Scan for the cell matching the given text and deliver its (x, y) coordinate at center. 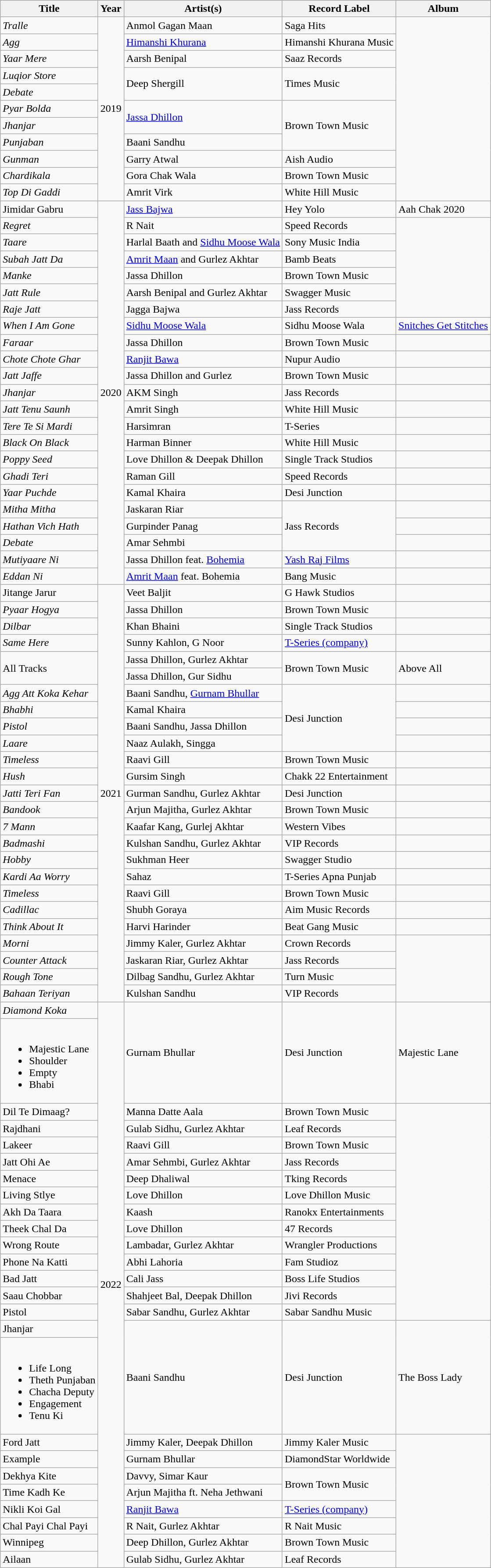
T-Series Apna Punjab (339, 877)
Kulshan Sandhu, Gurlez Akhtar (203, 843)
Sunny Kahlon, G Noor (203, 643)
Jimmy Kaler Music (339, 1443)
Phone Na Katti (49, 1262)
Veet Baljit (203, 593)
Jimidar Gabru (49, 209)
Western Vibes (339, 827)
Gursim Singh (203, 777)
Hey Yolo (339, 209)
Kardi Aa Worry (49, 877)
R Nait Music (339, 1526)
Winnipeg (49, 1543)
Amar Sehmbi, Gurlez Akhtar (203, 1162)
Khan Bhaini (203, 626)
Nikli Koi Gal (49, 1509)
Pyar Bolda (49, 109)
Harlal Baath and Sidhu Moose Wala (203, 242)
Fam Studioz (339, 1262)
Counter Attack (49, 960)
Saau Chobbar (49, 1295)
Davvy, Simar Kaur (203, 1476)
Naaz Aulakh, Singga (203, 743)
Sahaz (203, 877)
Badmashi (49, 843)
Crown Records (339, 943)
Times Music (339, 84)
Time Kadh Ke (49, 1493)
Swagger Studio (339, 860)
Harvi Harinder (203, 927)
Love Dhillon Music (339, 1195)
Hobby (49, 860)
Same Here (49, 643)
Chote Chote Ghar (49, 359)
Jaskaran Riar (203, 510)
Agg Att Koka Kehar (49, 693)
Record Label (339, 9)
Deep Dhillon, Gurlez Akhtar (203, 1543)
Hush (49, 777)
Bang Music (339, 576)
Garry Atwal (203, 159)
Amrit Virk (203, 192)
AKM Singh (203, 392)
Sabar Sandhu, Gurlez Akhtar (203, 1312)
2021 (111, 793)
Jassa Dhillon and Gurlez (203, 376)
Ranokx Entertainments (339, 1212)
Morni (49, 943)
Black On Black (49, 442)
Aim Music Records (339, 910)
Bamb Beats (339, 259)
Agg (49, 42)
Poppy Seed (49, 459)
Akh Da Taara (49, 1212)
Kulshan Sandhu (203, 993)
Wrong Route (49, 1245)
Snitches Get Stitches (443, 326)
Bandook (49, 810)
Chal Payi Chal Payi (49, 1526)
Anmol Gagan Maan (203, 25)
Amrit Maan and Gurlez Akhtar (203, 259)
Artist(s) (203, 9)
Kaafar Kang, Gurlej Akhtar (203, 827)
Above All (443, 668)
Regret (49, 226)
Harman Binner (203, 442)
Amar Sehmbi (203, 543)
Swagger Music (339, 292)
Rajdhani (49, 1129)
Tking Records (339, 1179)
Jivi Records (339, 1295)
Ailaan (49, 1559)
Luqior Store (49, 75)
Sabar Sandhu Music (339, 1312)
Sukhman Heer (203, 860)
Mitha Mitha (49, 510)
Majestic Lane (443, 1052)
2019 (111, 109)
Menace (49, 1179)
Ghadi Teri (49, 476)
Aah Chak 2020 (443, 209)
Lambadar, Gurlez Akhtar (203, 1245)
Saaz Records (339, 59)
Majestic LaneShoulderEmptyBhabi (49, 1061)
Amrit Maan feat. Bohemia (203, 576)
Punjaban (49, 142)
Harsimran (203, 426)
DiamondStar Worldwide (339, 1459)
Aarsh Benipal and Gurlez Akhtar (203, 292)
Chardikala (49, 175)
7 Mann (49, 827)
Jimmy Kaler, Gurlez Akhtar (203, 943)
Dekhya Kite (49, 1476)
Baani Sandhu, Jassa Dhillon (203, 726)
Dil Te Dimaag? (49, 1112)
Jatt Jaffe (49, 376)
Album (443, 9)
Top Di Gaddi (49, 192)
Lakeer (49, 1145)
Manke (49, 276)
Jass Bajwa (203, 209)
Arjun Majitha ft. Neha Jethwani (203, 1493)
Bahaan Teriyan (49, 993)
Jatt Tenu Saunh (49, 409)
Dilbar (49, 626)
Baani Sandhu, Gurnam Bhullar (203, 693)
R Nait (203, 226)
Chakk 22 Entertainment (339, 777)
Kaash (203, 1212)
Beat Gang Music (339, 927)
Saga Hits (339, 25)
Jitange Jarur (49, 593)
2022 (111, 1285)
Ford Jatt (49, 1443)
Deep Shergill (203, 84)
Laare (49, 743)
Jatt Ohi Ae (49, 1162)
When I Am Gone (49, 326)
Boss Life Studios (339, 1279)
Aish Audio (339, 159)
Nupur Audio (339, 359)
Mutiyaare Ni (49, 559)
Jassa Dhillon feat. Bohemia (203, 559)
Yash Raj Films (339, 559)
Gunman (49, 159)
Turn Music (339, 976)
R Nait, Gurlez Akhtar (203, 1526)
Bhabhi (49, 709)
Tralle (49, 25)
Eddan Ni (49, 576)
Gurpinder Panag (203, 526)
Jassa Dhillon, Gurlez Akhtar (203, 659)
Deep Dhaliwal (203, 1179)
Abhi Lahoria (203, 1262)
Gurman Sandhu, Gurlez Akhtar (203, 793)
Living Stlye (49, 1195)
Jatt Rule (49, 292)
Himanshi Khurana (203, 42)
Amrit Singh (203, 409)
Life LongTheth PunjabanChacha DeputyEngagementTenu Ki (49, 1386)
47 Records (339, 1229)
Jatti Teri Fan (49, 793)
T-Series (339, 426)
Raje Jatt (49, 309)
Diamond Koka (49, 1010)
Theek Chal Da (49, 1229)
Year (111, 9)
Title (49, 9)
Jassa Dhillon, Gur Sidhu (203, 676)
Aarsh Benipal (203, 59)
Hathan Vich Hath (49, 526)
Wrangler Productions (339, 1245)
Jaskaran Riar, Gurlez Akhtar (203, 960)
Think About It (49, 927)
Pyaar Hogya (49, 609)
Rough Tone (49, 976)
Yaar Mere (49, 59)
Example (49, 1459)
Tere Te Si Mardi (49, 426)
G Hawk Studios (339, 593)
Jagga Bajwa (203, 309)
Cali Jass (203, 1279)
Shubh Goraya (203, 910)
Dilbag Sandhu, Gurlez Akhtar (203, 976)
Taare (49, 242)
Shahjeet Bal, Deepak Dhillon (203, 1295)
2020 (111, 393)
Manna Datte Aala (203, 1112)
Arjun Majitha, Gurlez Akhtar (203, 810)
Cadillac (49, 910)
The Boss Lady (443, 1377)
Yaar Puchde (49, 493)
All Tracks (49, 668)
Gora Chak Wala (203, 175)
Jimmy Kaler, Deepak Dhillon (203, 1443)
Love Dhillon & Deepak Dhillon (203, 459)
Himanshi Khurana Music (339, 42)
Bad Jatt (49, 1279)
Subah Jatt Da (49, 259)
Raman Gill (203, 476)
Sony Music India (339, 242)
Faraar (49, 342)
